Output the (X, Y) coordinate of the center of the cell containing the given text.  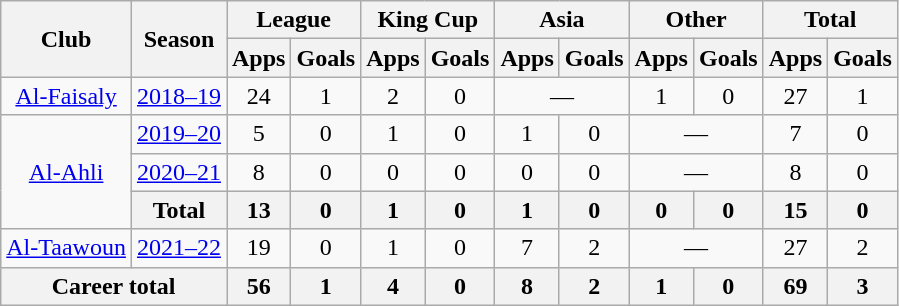
4 (393, 286)
Season (178, 39)
5 (258, 134)
Other (696, 20)
2019–20 (178, 134)
15 (795, 210)
League (293, 20)
Club (66, 39)
2020–21 (178, 172)
69 (795, 286)
2018–19 (178, 96)
Al-Ahli (66, 172)
2021–22 (178, 248)
3 (863, 286)
Asia (562, 20)
19 (258, 248)
56 (258, 286)
King Cup (428, 20)
13 (258, 210)
Al-Taawoun (66, 248)
Career total (114, 286)
Al-Faisaly (66, 96)
24 (258, 96)
